Locate the cell with the specified text and output its [x, y] center coordinate. 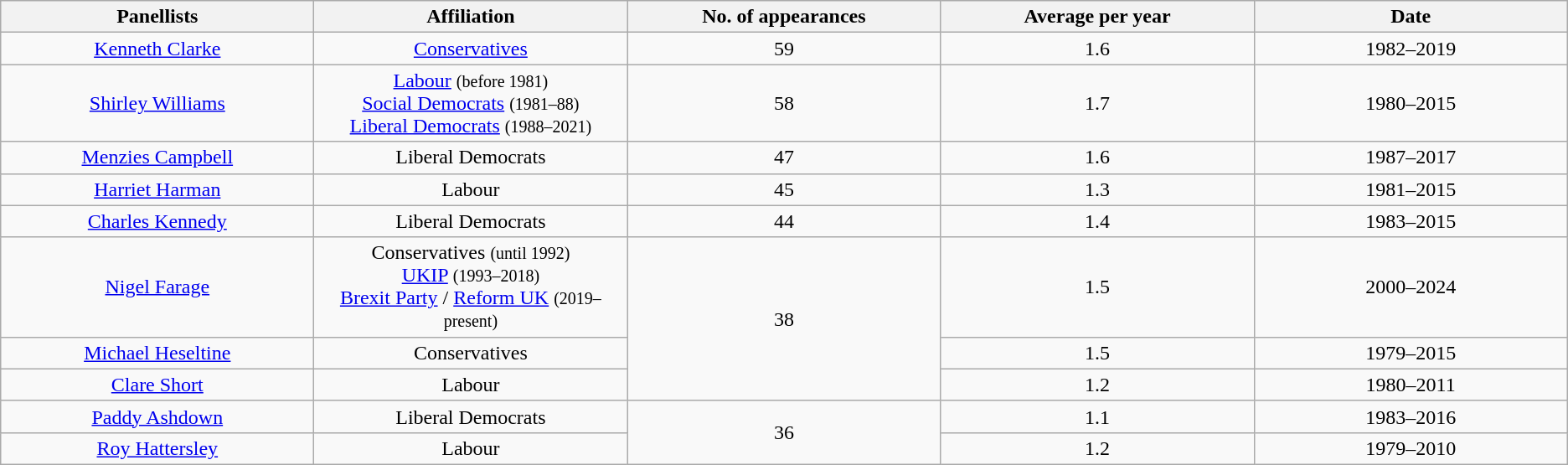
Michael Heseltine [157, 353]
59 [784, 49]
2000–2024 [1411, 287]
47 [784, 158]
1.3 [1097, 189]
Panellists [157, 17]
1.1 [1097, 416]
44 [784, 221]
1982–2019 [1411, 49]
1980–2015 [1411, 103]
1983–2015 [1411, 221]
36 [784, 432]
1.7 [1097, 103]
Harriet Harman [157, 189]
Paddy Ashdown [157, 416]
38 [784, 318]
Clare Short [157, 385]
1987–2017 [1411, 158]
45 [784, 189]
Conservatives (until 1992)UKIP (1993–2018)Brexit Party / Reform UK (2019–present) [471, 287]
Charles Kennedy [157, 221]
1980–2011 [1411, 385]
Average per year [1097, 17]
Kenneth Clarke [157, 49]
1983–2016 [1411, 416]
Menzies Campbell [157, 158]
1979–2010 [1411, 448]
1.4 [1097, 221]
1979–2015 [1411, 353]
No. of appearances [784, 17]
Roy Hattersley [157, 448]
58 [784, 103]
Affiliation [471, 17]
Shirley Williams [157, 103]
Labour (before 1981)Social Democrats (1981–88)Liberal Democrats (1988–2021) [471, 103]
Nigel Farage [157, 287]
1981–2015 [1411, 189]
Date [1411, 17]
